Extract the [X, Y] coordinate from the center of the cell holding the provided text.  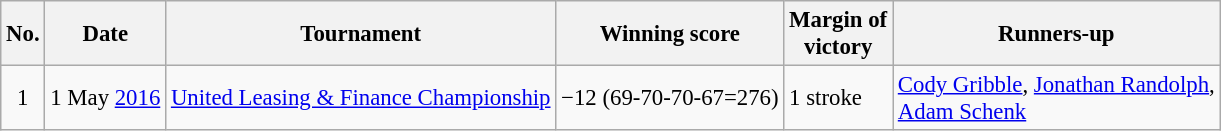
1 May 2016 [106, 98]
1 [23, 98]
Date [106, 34]
Margin ofvictory [838, 34]
No. [23, 34]
Winning score [670, 34]
−12 (69-70-70-67=276) [670, 98]
Runners-up [1056, 34]
United Leasing & Finance Championship [361, 98]
1 stroke [838, 98]
Tournament [361, 34]
Cody Gribble, Jonathan Randolph, Adam Schenk [1056, 98]
